Provide the (x, y) coordinate of the cell's center where the given text is located.  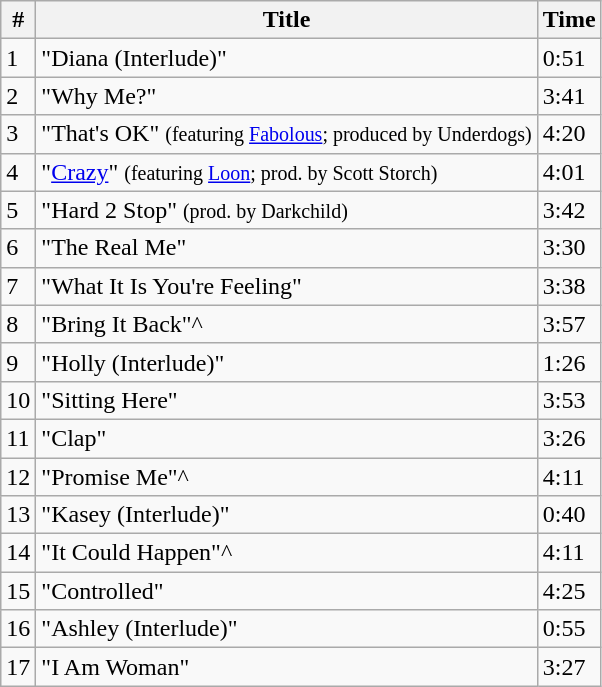
6 (18, 248)
2 (18, 96)
4:01 (569, 172)
17 (18, 667)
3:30 (569, 248)
"What It Is You're Feeling" (286, 286)
7 (18, 286)
"Hard 2 Stop" (prod. by Darkchild) (286, 210)
12 (18, 477)
3:57 (569, 324)
3:41 (569, 96)
0:55 (569, 629)
"It Could Happen"^ (286, 553)
11 (18, 438)
"Ashley (Interlude)" (286, 629)
5 (18, 210)
"Controlled" (286, 591)
0:51 (569, 58)
"Sitting Here" (286, 400)
15 (18, 591)
3:38 (569, 286)
"Clap" (286, 438)
13 (18, 515)
"The Real Me" (286, 248)
"That's OK" (featuring Fabolous; produced by Underdogs) (286, 134)
"Kasey (Interlude)" (286, 515)
3:42 (569, 210)
3 (18, 134)
8 (18, 324)
4:25 (569, 591)
Time (569, 20)
16 (18, 629)
0:40 (569, 515)
"I Am Woman" (286, 667)
Title (286, 20)
"Promise Me"^ (286, 477)
# (18, 20)
3:26 (569, 438)
4 (18, 172)
14 (18, 553)
"Why Me?" (286, 96)
3:27 (569, 667)
9 (18, 362)
"Crazy" (featuring Loon; prod. by Scott Storch) (286, 172)
1 (18, 58)
1:26 (569, 362)
"Diana (Interlude)" (286, 58)
3:53 (569, 400)
"Holly (Interlude)" (286, 362)
4:20 (569, 134)
"Bring It Back"^ (286, 324)
10 (18, 400)
